Output the [X, Y] coordinate of the center of the cell containing the given text.  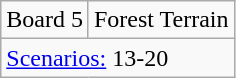
Forest Terrain [161, 20]
Board 5 [45, 20]
Scenarios: 13-20 [118, 58]
